Detect which cell encompasses the target text, then output its [x, y] center coordinate. 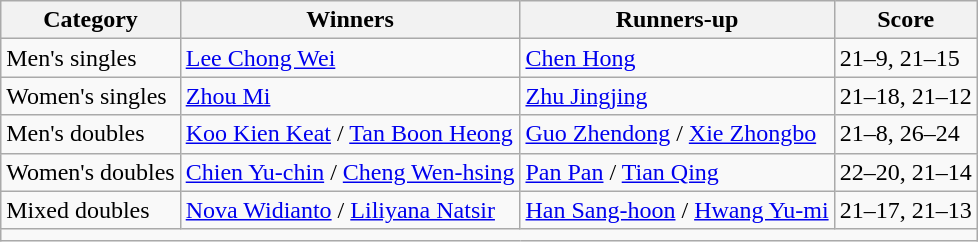
Women's doubles [90, 172]
Han Sang-hoon / Hwang Yu-mi [677, 210]
Koo Kien Keat / Tan Boon Heong [350, 134]
21–18, 21–12 [906, 96]
Men's doubles [90, 134]
Women's singles [90, 96]
22–20, 21–14 [906, 172]
Runners-up [677, 20]
Guo Zhendong / Xie Zhongbo [677, 134]
Category [90, 20]
Zhu Jingjing [677, 96]
Nova Widianto / Liliyana Natsir [350, 210]
Zhou Mi [350, 96]
Men's singles [90, 58]
Lee Chong Wei [350, 58]
Pan Pan / Tian Qing [677, 172]
Chien Yu-chin / Cheng Wen-hsing [350, 172]
21–8, 26–24 [906, 134]
Mixed doubles [90, 210]
21–9, 21–15 [906, 58]
Winners [350, 20]
Score [906, 20]
Chen Hong [677, 58]
21–17, 21–13 [906, 210]
